For the text-containing cell, return its midpoint in [x, y] coordinate format. 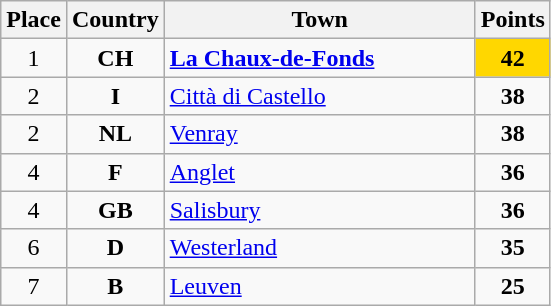
GB [115, 210]
Leuven [320, 286]
1 [34, 58]
7 [34, 286]
Points [512, 20]
Place [34, 20]
La Chaux-de-Fonds [320, 58]
NL [115, 134]
B [115, 286]
Salisbury [320, 210]
Country [115, 20]
CH [115, 58]
25 [512, 286]
F [115, 172]
Venray [320, 134]
Anglet [320, 172]
35 [512, 248]
42 [512, 58]
D [115, 248]
I [115, 96]
Città di Castello [320, 96]
6 [34, 248]
Westerland [320, 248]
Town [320, 20]
